Capture the cell that displays the provided text and extract its (x, y) central coordinate. 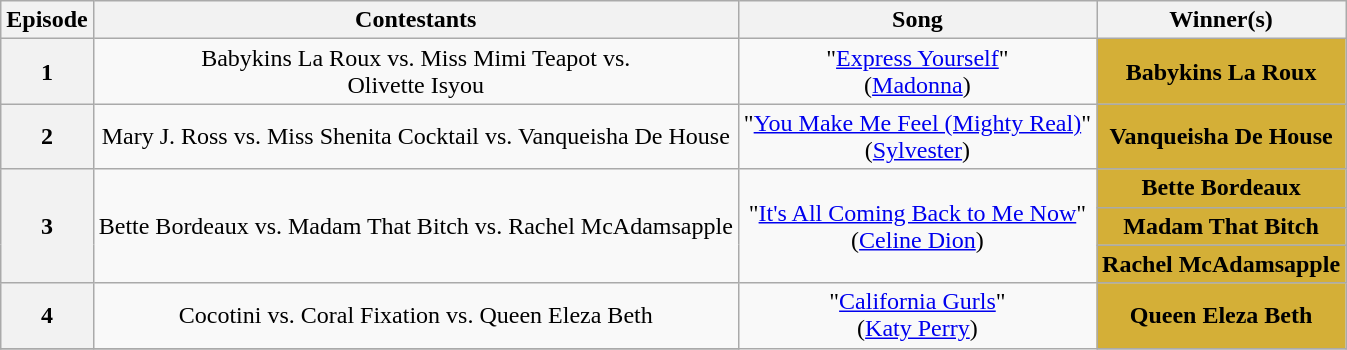
Babykins La Roux vs. Miss Mimi Teapot vs.Olivette Isyou (416, 72)
Bette Bordeaux vs. Madam That Bitch vs. Rachel McAdamsapple (416, 226)
Babykins La Roux (1222, 72)
"It's All Coming Back to Me Now" (Celine Dion) (917, 226)
2 (47, 136)
Bette Bordeaux (1222, 188)
1 (47, 72)
3 (47, 226)
"California Gurls" (Katy Perry) (917, 316)
Contestants (416, 20)
4 (47, 316)
Queen Eleza Beth (1222, 316)
"Express Yourself"(Madonna) (917, 72)
Madam That Bitch (1222, 226)
Episode (47, 20)
Cocotini vs. Coral Fixation vs. Queen Eleza Beth (416, 316)
Song (917, 20)
"You Make Me Feel (Mighty Real)" (Sylvester) (917, 136)
Winner(s) (1222, 20)
Rachel McAdamsapple (1222, 264)
Vanqueisha De House (1222, 136)
Mary J. Ross vs. Miss Shenita Cocktail vs. Vanqueisha De House (416, 136)
